Return the (x, y) coordinate for the center point of the cell that contains the specified text.  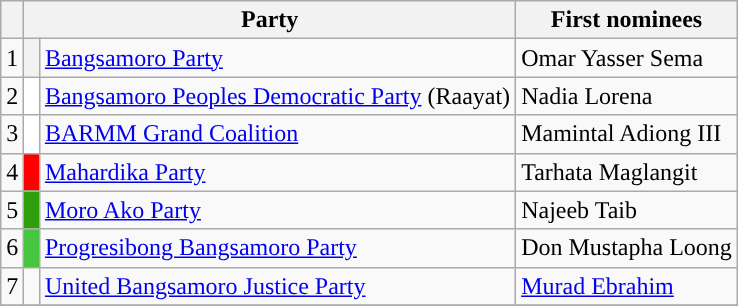
Bangsamoro Peoples Democratic Party (Raayat) (277, 96)
2 (12, 96)
Omar Yasser Sema (627, 58)
Party (270, 20)
3 (12, 134)
4 (12, 172)
Tarhata Maglangit (627, 172)
Najeeb Taib (627, 210)
5 (12, 210)
Don Mustapha Loong (627, 248)
Moro Ako Party (277, 210)
Mahardika Party (277, 172)
Mamintal Adiong III (627, 134)
Progresibong Bangsamoro Party (277, 248)
6 (12, 248)
Murad Ebrahim (627, 286)
BARMM Grand Coalition (277, 134)
First nominees (627, 20)
United Bangsamoro Justice Party (277, 286)
7 (12, 286)
Bangsamoro Party (277, 58)
Nadia Lorena (627, 96)
1 (12, 58)
